Search for the cell housing the specified text and yield its [x, y] center coordinate. 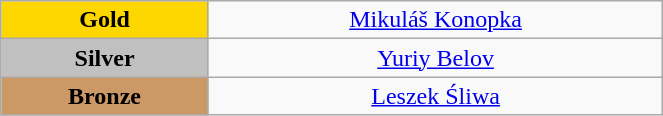
Mikuláš Konopka [435, 20]
Bronze [105, 96]
Silver [105, 58]
Yuriy Belov [435, 58]
Gold [105, 20]
Leszek Śliwa [435, 96]
